Detect which cell encompasses the target text, then output its (x, y) center coordinate. 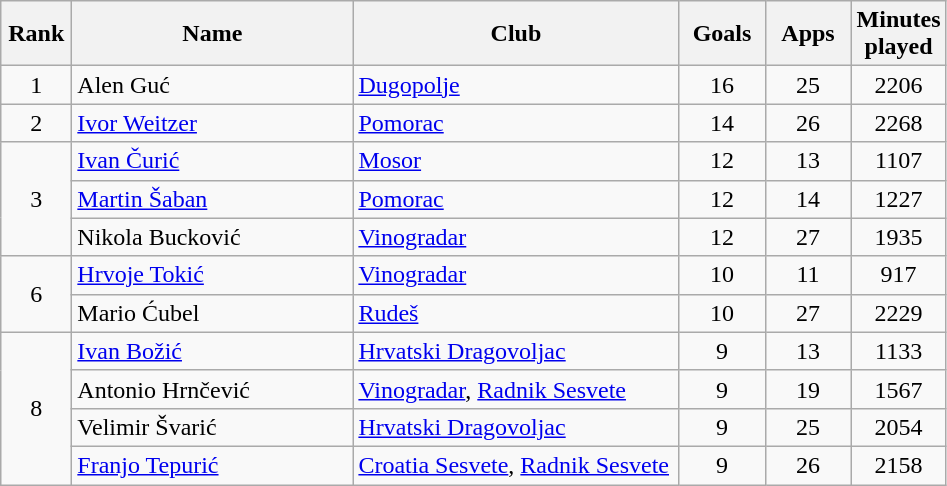
6 (36, 294)
1133 (898, 351)
1567 (898, 389)
Dugopolje (516, 85)
Martin Šaban (212, 199)
Hrvoje Tokić (212, 275)
2268 (898, 123)
Rank (36, 34)
Mario Ćubel (212, 313)
Minutes played (898, 34)
19 (808, 389)
Ivor Weitzer (212, 123)
16 (722, 85)
Velimir Švarić (212, 427)
Vinogradar, Radnik Sesvete (516, 389)
Ivan Čurić (212, 161)
11 (808, 275)
Rudeš (516, 313)
1 (36, 85)
Goals (722, 34)
2054 (898, 427)
Croatia Sesvete, Radnik Sesvete (516, 465)
Name (212, 34)
Alen Guć (212, 85)
1107 (898, 161)
Antonio Hrnčević (212, 389)
Franjo Tepurić (212, 465)
Nikola Bucković (212, 237)
Apps (808, 34)
8 (36, 408)
917 (898, 275)
Mosor (516, 161)
2229 (898, 313)
1227 (898, 199)
1935 (898, 237)
2 (36, 123)
Club (516, 34)
2206 (898, 85)
2158 (898, 465)
Ivan Božić (212, 351)
3 (36, 199)
